Find where the given text appears and provide that cell's center as (x, y) coordinate. 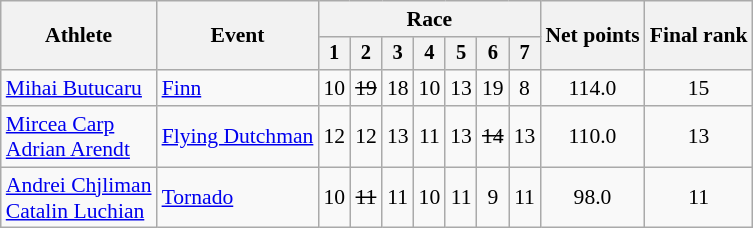
4 (430, 54)
14 (493, 136)
Finn (238, 88)
6 (493, 54)
1 (334, 54)
Mihai Butucaru (79, 88)
110.0 (592, 136)
3 (398, 54)
18 (398, 88)
8 (525, 88)
98.0 (592, 198)
Flying Dutchman (238, 136)
Tornado (238, 198)
5 (461, 54)
Race (429, 19)
9 (493, 198)
114.0 (592, 88)
15 (699, 88)
Net points (592, 36)
Event (238, 36)
Mircea CarpAdrian Arendt (79, 136)
7 (525, 54)
Athlete (79, 36)
Final rank (699, 36)
2 (366, 54)
Andrei ChjlimanCatalin Luchian (79, 198)
